Provide the (x, y) coordinate of the cell's center where the given text is located.  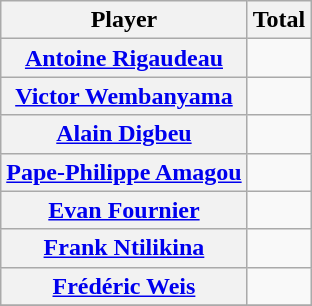
Antoine Rigaudeau (124, 58)
Evan Fournier (124, 210)
Player (124, 20)
Pape-Philippe Amagou (124, 172)
Frank Ntilikina (124, 248)
Frédéric Weis (124, 286)
Total (279, 20)
Victor Wembanyama (124, 96)
Alain Digbeu (124, 134)
